Extract the [x, y] coordinate from the center of the cell holding the provided text.  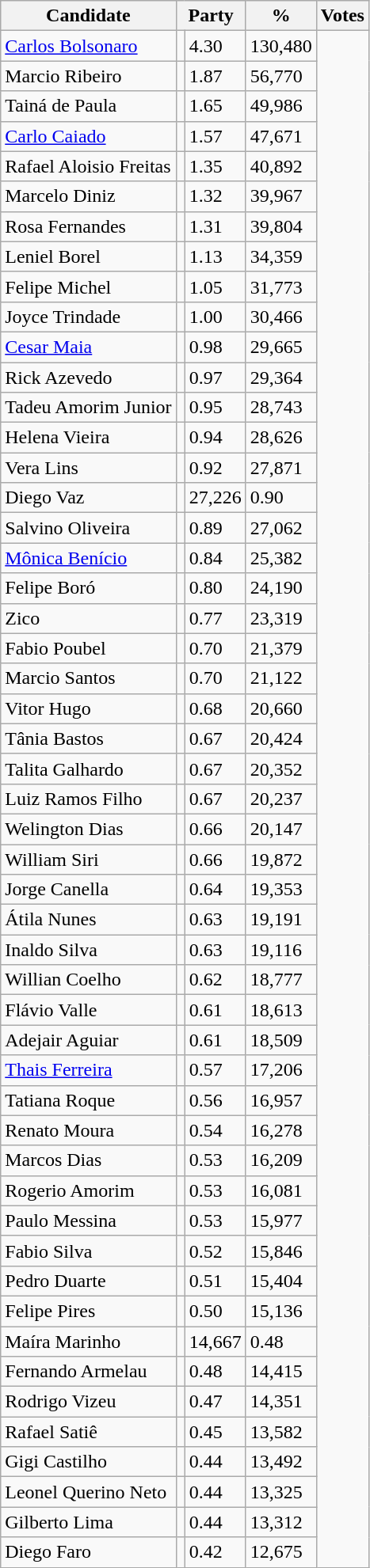
23,319 [280, 618]
Flávio Valle [89, 1010]
24,190 [280, 588]
Joyce Trindade [89, 317]
0.51 [216, 1281]
12,675 [280, 1552]
Tatiana Roque [89, 1100]
0.92 [216, 468]
19,191 [280, 920]
1.00 [216, 317]
0.84 [216, 558]
16,278 [280, 1130]
Felipe Boró [89, 588]
Maíra Marinho [89, 1342]
Gigi Castilho [89, 1462]
0.94 [216, 438]
0.98 [216, 347]
0.68 [216, 708]
21,379 [280, 648]
4.30 [216, 46]
Marcio Ribeiro [89, 76]
15,977 [280, 1221]
Rick Azevedo [89, 378]
27,062 [280, 528]
34,359 [280, 256]
31,773 [280, 287]
Leonel Querino Neto [89, 1492]
20,424 [280, 738]
13,325 [280, 1492]
13,312 [280, 1522]
Pedro Duarte [89, 1281]
1.13 [216, 256]
1.32 [216, 196]
18,613 [280, 1010]
Carlos Bolsonaro [89, 46]
29,364 [280, 378]
28,626 [280, 438]
0.47 [216, 1402]
0.80 [216, 588]
21,122 [280, 678]
Diego Vaz [89, 498]
13,492 [280, 1462]
0.77 [216, 618]
Welington Dias [89, 829]
Felipe Michel [89, 287]
Átila Nunes [89, 920]
1.05 [216, 287]
25,382 [280, 558]
Carlo Caiado [89, 136]
Willian Coelho [89, 980]
0.50 [216, 1311]
Felipe Pires [89, 1311]
Marcio Santos [89, 678]
1.35 [216, 166]
1.57 [216, 136]
40,892 [280, 166]
14,351 [280, 1402]
15,136 [280, 1311]
Vitor Hugo [89, 708]
39,967 [280, 196]
Diego Faro [89, 1552]
19,353 [280, 890]
0.89 [216, 528]
39,804 [280, 226]
Rogerio Amorim [89, 1190]
Renato Moura [89, 1130]
Marcos Dias [89, 1160]
Fabio Silva [89, 1251]
% [280, 16]
15,404 [280, 1281]
Marcelo Diniz [89, 196]
Fernando Armelau [89, 1372]
13,582 [280, 1432]
18,777 [280, 980]
20,237 [280, 799]
17,206 [280, 1070]
William Siri [89, 859]
0.42 [216, 1552]
Cesar Maia [89, 347]
Fabio Poubel [89, 648]
1.65 [216, 106]
0.45 [216, 1432]
0.52 [216, 1251]
0.95 [216, 408]
Rodrigo Vizeu [89, 1402]
18,509 [280, 1040]
47,671 [280, 136]
27,871 [280, 468]
Rafael Aloisio Freitas [89, 166]
Vera Lins [89, 468]
Zico [89, 618]
1.87 [216, 76]
Party [211, 16]
Helena Vieira [89, 438]
0.54 [216, 1130]
Mônica Benício [89, 558]
Talita Galhardo [89, 769]
19,872 [280, 859]
Luiz Ramos Filho [89, 799]
30,466 [280, 317]
19,116 [280, 950]
Votes [342, 16]
16,209 [280, 1160]
16,081 [280, 1190]
0.97 [216, 378]
28,743 [280, 408]
0.56 [216, 1100]
0.57 [216, 1070]
16,957 [280, 1100]
49,986 [280, 106]
130,480 [280, 46]
20,147 [280, 829]
Leniel Borel [89, 256]
1.31 [216, 226]
Rosa Fernandes [89, 226]
14,667 [216, 1342]
Tainá de Paula [89, 106]
Adejair Aguiar [89, 1040]
0.62 [216, 980]
14,415 [280, 1372]
Tadeu Amorim Junior [89, 408]
Rafael Satiê [89, 1432]
20,352 [280, 769]
Tânia Bastos [89, 738]
56,770 [280, 76]
Paulo Messina [89, 1221]
0.64 [216, 890]
Thais Ferreira [89, 1070]
Gilberto Lima [89, 1522]
29,665 [280, 347]
20,660 [280, 708]
Candidate [89, 16]
0.90 [280, 498]
27,226 [216, 498]
15,846 [280, 1251]
Salvino Oliveira [89, 528]
Inaldo Silva [89, 950]
Jorge Canella [89, 890]
